Capture the cell that displays the provided text and extract its [x, y] central coordinate. 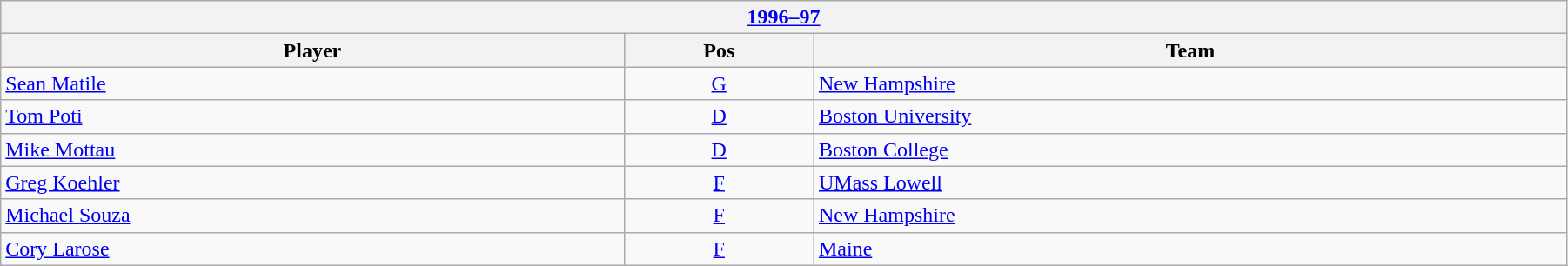
Michael Souza [312, 216]
Pos [719, 50]
Boston College [1190, 150]
Team [1190, 50]
Player [312, 50]
Cory Larose [312, 249]
Maine [1190, 249]
Mike Mottau [312, 150]
Tom Poti [312, 116]
G [719, 83]
1996–97 [784, 17]
Sean Matile [312, 83]
Greg Koehler [312, 183]
UMass Lowell [1190, 183]
Boston University [1190, 116]
